For the text-containing cell, return its midpoint in (X, Y) coordinate format. 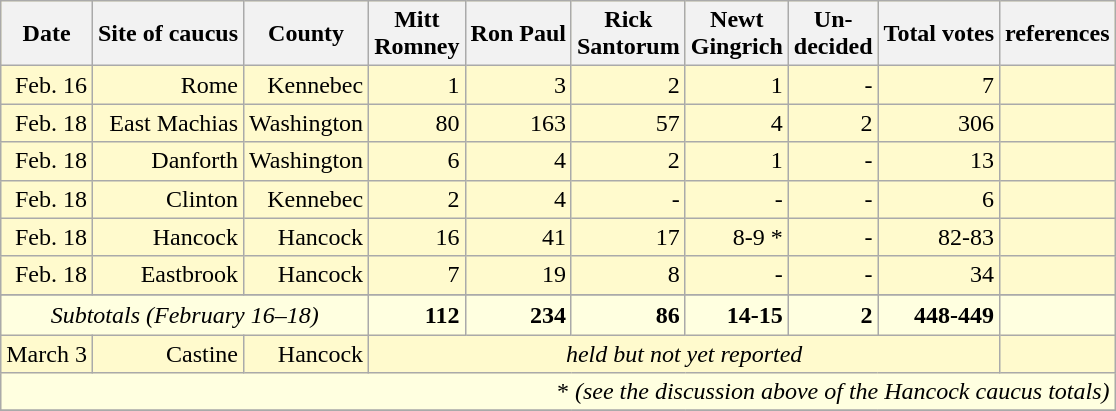
NewtGingrich (736, 34)
112 (417, 314)
held but not yet reported (684, 354)
14-15 (736, 314)
Site of caucus (168, 34)
* (see the discussion above of the Hancock caucus totals) (558, 392)
Total votes (939, 34)
8-9 * (736, 237)
82-83 (939, 237)
Feb. 16 (47, 85)
34 (939, 275)
13 (939, 161)
80 (417, 123)
March 3 (47, 354)
57 (628, 123)
448-449 (939, 314)
RickSantorum (628, 34)
Rome (168, 85)
references (1058, 34)
86 (628, 314)
East Machias (168, 123)
16 (417, 237)
Clinton (168, 199)
163 (518, 123)
3 (518, 85)
19 (518, 275)
Date (47, 34)
Ron Paul (518, 34)
306 (939, 123)
234 (518, 314)
Castine (168, 354)
Eastbrook (168, 275)
MittRomney (417, 34)
County (306, 34)
41 (518, 237)
Danforth (168, 161)
17 (628, 237)
Un-decided (833, 34)
Subtotals (February 16–18) (185, 314)
8 (628, 275)
